Locate the cell with the specified text and output its (X, Y) center coordinate. 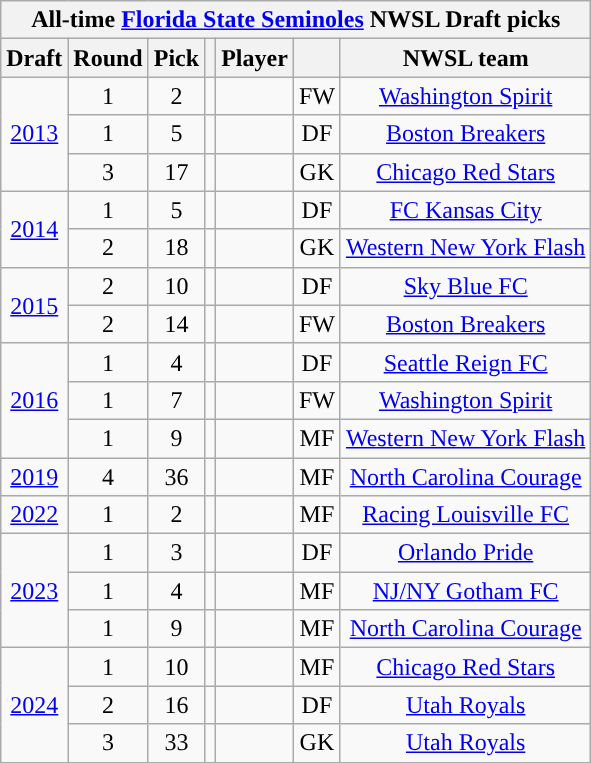
2019 (34, 477)
Player (255, 58)
2024 (34, 705)
36 (176, 477)
2016 (34, 400)
18 (176, 248)
Seattle Reign FC (465, 362)
7 (176, 400)
2013 (34, 134)
33 (176, 743)
Racing Louisville FC (465, 515)
17 (176, 172)
Draft (34, 58)
Round (108, 58)
16 (176, 705)
2023 (34, 591)
NWSL team (465, 58)
14 (176, 324)
2015 (34, 305)
2014 (34, 229)
Pick (176, 58)
NJ/NY Gotham FC (465, 591)
Orlando Pride (465, 553)
Sky Blue FC (465, 286)
All-time Florida State Seminoles NWSL Draft picks (296, 20)
2022 (34, 515)
FC Kansas City (465, 210)
